Identify which cell holds the provided text, then report its [x, y] central coordinate. 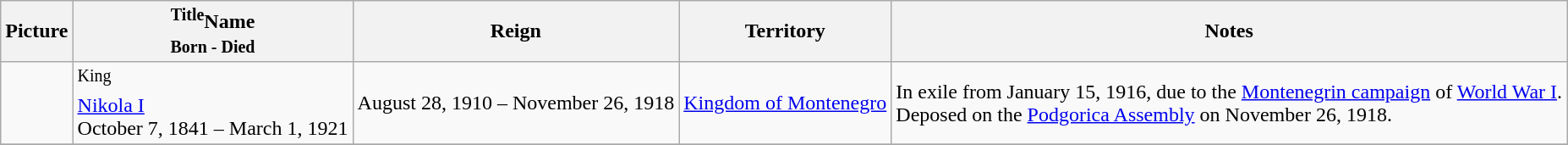
In exile from January 15, 1916, due to the Montenegrin campaign of World War I. Deposed on the Podgorica Assembly on November 26, 1918. [1230, 103]
Notes [1230, 31]
Picture [37, 31]
Territory [785, 31]
Reign [516, 31]
KingNikola I October 7, 1841 – March 1, 1921 [213, 103]
August 28, 1910 – November 26, 1918 [516, 103]
TitleNameBorn - Died [213, 31]
Kingdom of Montenegro [785, 103]
